Locate the cell with the specified text and output its [x, y] center coordinate. 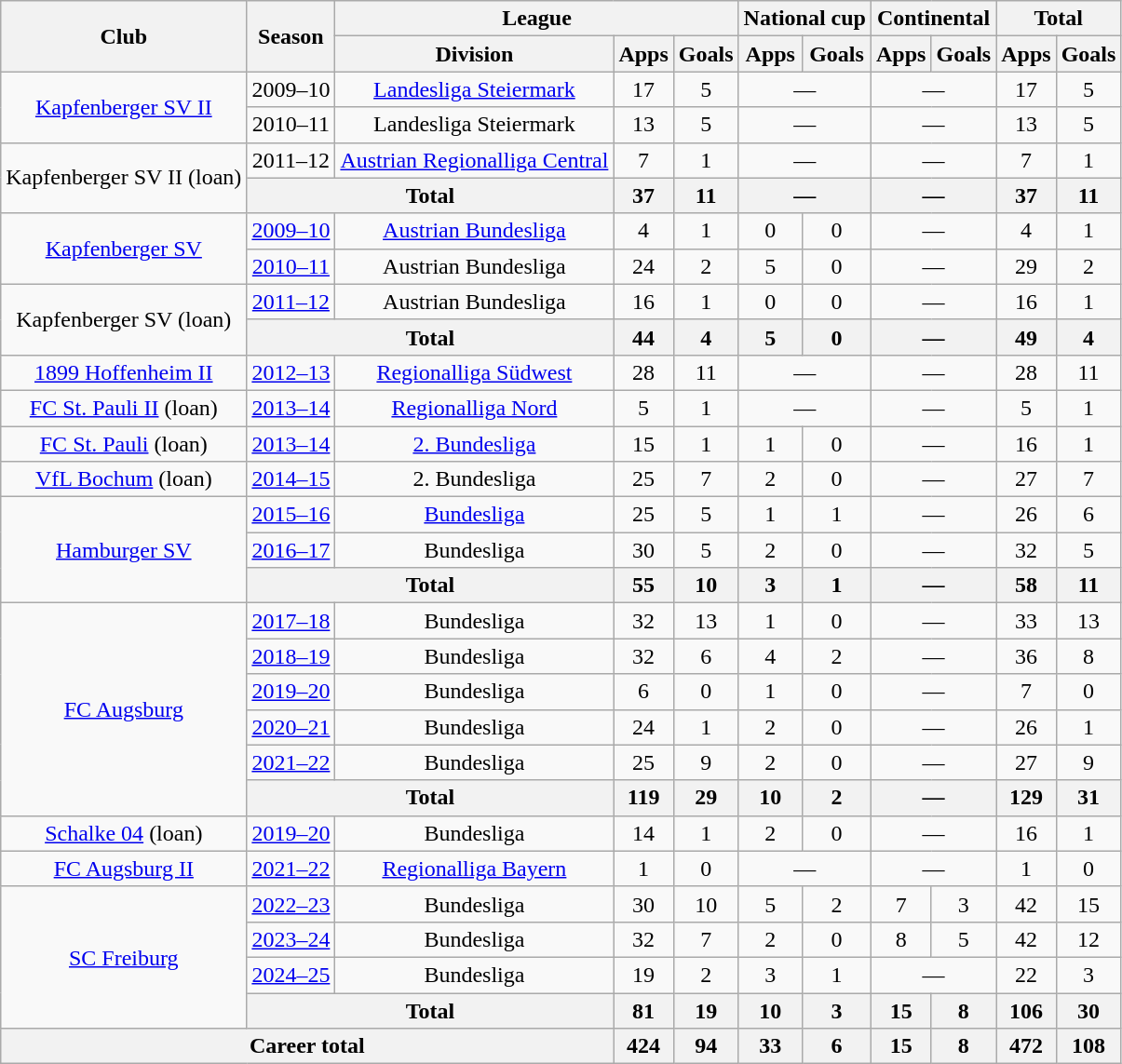
Kapfenberger SV [124, 249]
FC Augsburg [124, 709]
1899 Hoffenheim II [124, 372]
58 [1026, 586]
12 [1088, 939]
2024–25 [291, 975]
FC Augsburg II [124, 869]
81 [643, 1010]
472 [1026, 1046]
Schalke 04 (loan) [124, 833]
44 [643, 337]
2016–17 [291, 550]
424 [643, 1046]
2020–21 [291, 727]
Club [124, 36]
Regionalliga Bayern [475, 869]
FC St. Pauli II (loan) [124, 408]
2018–19 [291, 656]
2022–23 [291, 904]
36 [1026, 656]
Kapfenberger SV II (loan) [124, 178]
22 [1026, 975]
2023–24 [291, 939]
Hamburger SV [124, 550]
2017–18 [291, 621]
Division [475, 54]
94 [706, 1046]
31 [1088, 798]
129 [1026, 798]
49 [1026, 337]
Regionalliga Nord [475, 408]
Kapfenberger SV II [124, 107]
League [536, 19]
108 [1088, 1046]
FC St. Pauli (loan) [124, 444]
2014–15 [291, 479]
2015–16 [291, 515]
VfL Bochum (loan) [124, 479]
Season [291, 36]
National cup [804, 19]
2012–13 [291, 372]
Career total [307, 1046]
106 [1026, 1010]
55 [643, 586]
SC Freiburg [124, 957]
Regionalliga Südwest [475, 372]
Continental [934, 19]
Austrian Regionalliga Central [475, 160]
119 [643, 798]
14 [643, 833]
Kapfenberger SV (loan) [124, 319]
